Locate the cell with the specified text and output its (x, y) center coordinate. 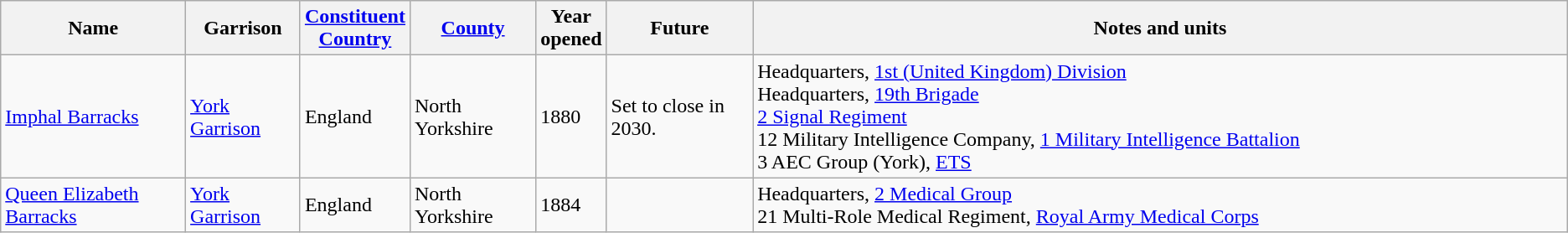
Imphal Barracks (94, 116)
1880 (571, 116)
ConstituentCountry (355, 28)
Set to close in 2030. (680, 116)
County (472, 28)
Notes and units (1161, 28)
Queen Elizabeth Barracks (94, 205)
Headquarters, 2 Medical Group21 Multi-Role Medical Regiment, Royal Army Medical Corps (1161, 205)
Name (94, 28)
Garrison (243, 28)
1884 (571, 205)
Yearopened (571, 28)
Future (680, 28)
